Return the [X, Y] coordinate for the center point of the cell that contains the specified text.  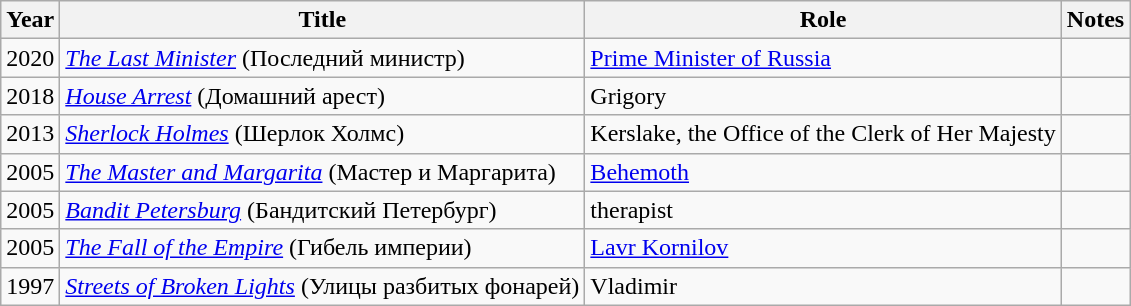
Kerslake, the Office of the Clerk of Her Majesty [823, 134]
Vladimir [823, 286]
2020 [30, 58]
House Arrest (Домашний арест) [322, 96]
Year [30, 20]
Role [823, 20]
The Last Minister (Последний министр) [322, 58]
The Fall of the Empire (Гибель империи) [322, 248]
The Master and Margarita (Мастер и Маргарита) [322, 172]
Prime Minister of Russia [823, 58]
2018 [30, 96]
Title [322, 20]
1997 [30, 286]
2013 [30, 134]
Behemoth [823, 172]
therapist [823, 210]
Sherlock Holmes (Шерлок Холмс) [322, 134]
Grigory [823, 96]
Lavr Kornilov [823, 248]
Bandit Petersburg (Бандитский Петербург) [322, 210]
Notes [1095, 20]
Streets of Broken Lights (Улицы разбитых фонарей) [322, 286]
